Find where the given text appears and provide that cell's center as (x, y) coordinate. 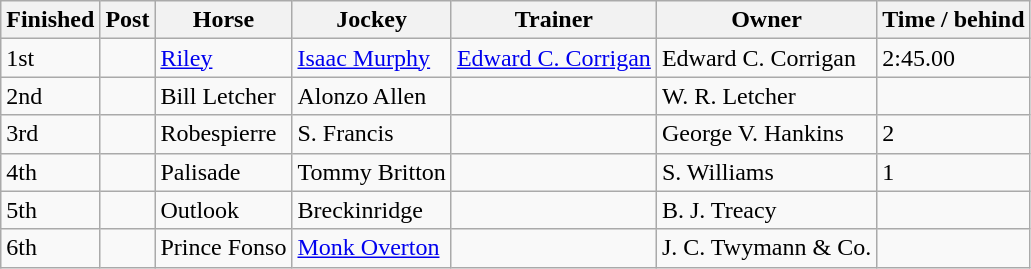
Finished (50, 20)
4th (50, 172)
Horse (224, 20)
2:45.00 (954, 58)
Outlook (224, 210)
Bill Letcher (224, 96)
3rd (50, 134)
Riley (224, 58)
Post (128, 20)
Jockey (372, 20)
Robespierre (224, 134)
Alonzo Allen (372, 96)
6th (50, 248)
2nd (50, 96)
Trainer (554, 20)
Isaac Murphy (372, 58)
Prince Fonso (224, 248)
Monk Overton (372, 248)
S. Francis (372, 134)
Time / behind (954, 20)
Tommy Britton (372, 172)
5th (50, 210)
Breckinridge (372, 210)
B. J. Treacy (766, 210)
S. Williams (766, 172)
Palisade (224, 172)
Owner (766, 20)
1st (50, 58)
1 (954, 172)
George V. Hankins (766, 134)
2 (954, 134)
W. R. Letcher (766, 96)
J. C. Twymann & Co. (766, 248)
